From the cell containing the given text, extract its center point as [X, Y] coordinate. 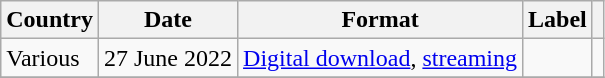
Various [50, 58]
Country [50, 20]
Date [168, 20]
27 June 2022 [168, 58]
Format [380, 20]
Label [558, 20]
Digital download, streaming [380, 58]
